Extract the (X, Y) coordinate from the center of the cell holding the provided text.  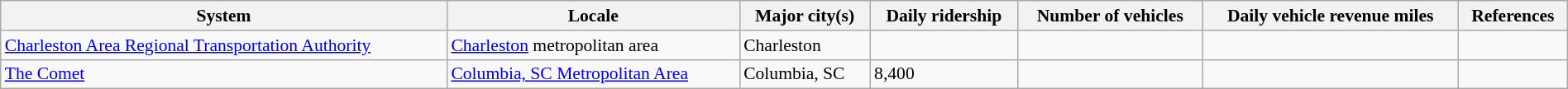
8,400 (944, 74)
Major city(s) (805, 16)
Daily ridership (944, 16)
Charleston (805, 45)
System (224, 16)
References (1513, 16)
Locale (593, 16)
Number of vehicles (1110, 16)
Charleston Area Regional Transportation Authority (224, 45)
Columbia, SC Metropolitan Area (593, 74)
The Comet (224, 74)
Charleston metropolitan area (593, 45)
Daily vehicle revenue miles (1331, 16)
Columbia, SC (805, 74)
